Determine the [x, y] coordinate at the center of the cell enclosing the given text.  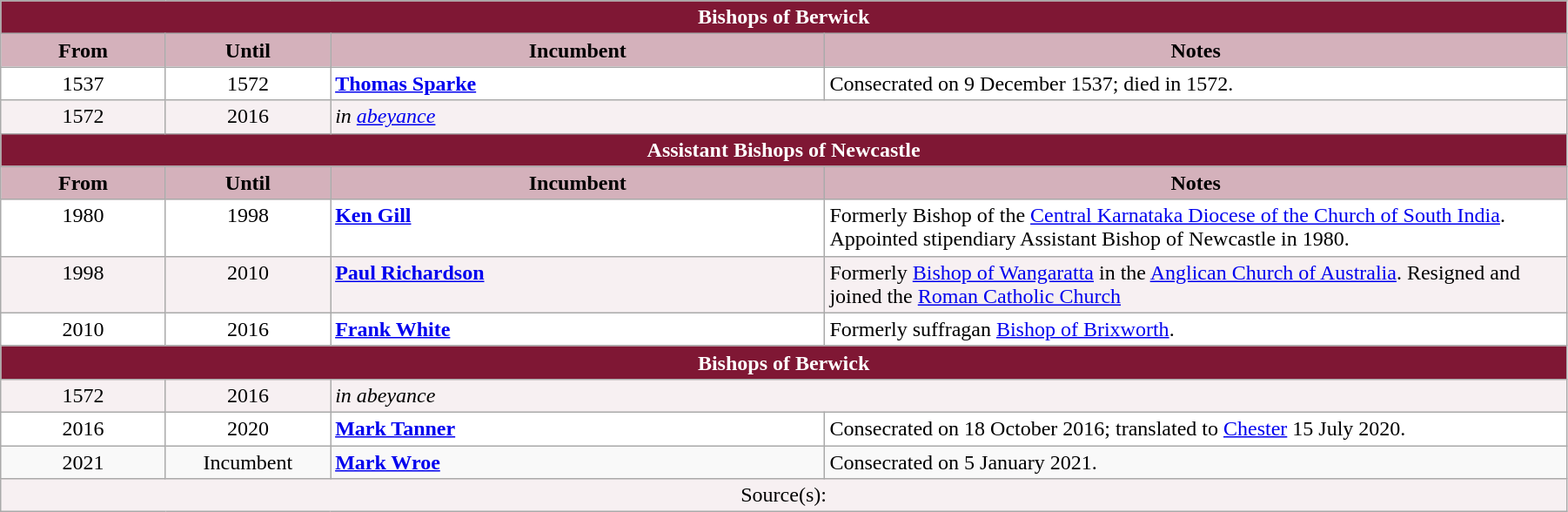
2020 [247, 428]
Formerly suffragan Bishop of Brixworth. [1196, 329]
Consecrated on 18 October 2016; translated to Chester 15 July 2020. [1196, 428]
Assistant Bishops of Newcastle [784, 150]
2021 [84, 462]
Formerly Bishop of Wangaratta in the Anglican Church of Australia. Resigned and joined the Roman Catholic Church [1196, 284]
Formerly Bishop of the Central Karnataka Diocese of the Church of South India. Appointed stipendiary Assistant Bishop of Newcastle in 1980. [1196, 228]
Frank White [578, 329]
1980 [84, 228]
Paul Richardson [578, 284]
Mark Wroe [578, 462]
Thomas Sparke [578, 84]
Mark Tanner [578, 428]
Consecrated on 5 January 2021. [1196, 462]
1537 [84, 84]
Consecrated on 9 December 1537; died in 1572. [1196, 84]
Ken Gill [578, 228]
Source(s): [784, 495]
